Scan for the cell matching the given text and deliver its (X, Y) coordinate at center. 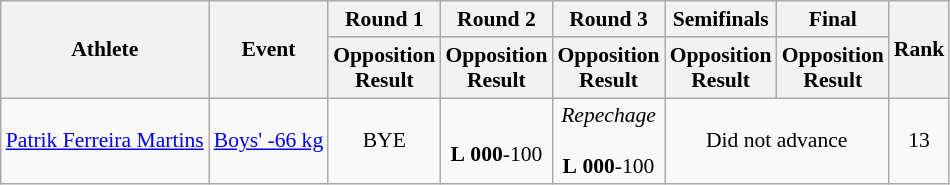
Did not advance (777, 142)
Round 1 (384, 19)
Athlete (105, 50)
13 (920, 142)
Final (833, 19)
Patrik Ferreira Martins (105, 142)
Boys' -66 kg (269, 142)
Repechage L 000-100 (608, 142)
Rank (920, 50)
L 000-100 (496, 142)
Semifinals (721, 19)
Round 2 (496, 19)
BYE (384, 142)
Event (269, 50)
Round 3 (608, 19)
